Return the (X, Y) coordinate for the center point of the cell that contains the specified text.  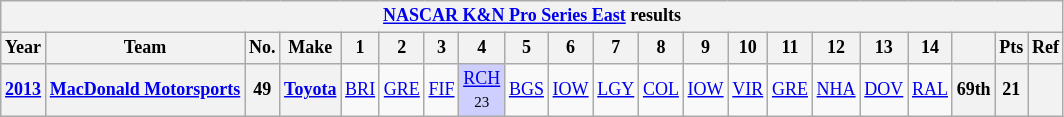
3 (442, 48)
12 (836, 48)
MacDonald Motorsports (144, 90)
10 (748, 48)
VIR (748, 90)
7 (616, 48)
Toyota (310, 90)
FIF (442, 90)
13 (884, 48)
COL (662, 90)
Ref (1046, 48)
2 (402, 48)
BGS (527, 90)
DOV (884, 90)
NHA (836, 90)
11 (790, 48)
No. (262, 48)
BRI (360, 90)
1 (360, 48)
4 (482, 48)
Pts (1012, 48)
5 (527, 48)
69th (974, 90)
Make (310, 48)
LGY (616, 90)
RCH23 (482, 90)
2013 (24, 90)
RAL (930, 90)
6 (570, 48)
21 (1012, 90)
9 (706, 48)
8 (662, 48)
NASCAR K&N Pro Series East results (532, 16)
14 (930, 48)
Year (24, 48)
Team (144, 48)
49 (262, 90)
